For the text-containing cell, return its midpoint in [X, Y] coordinate format. 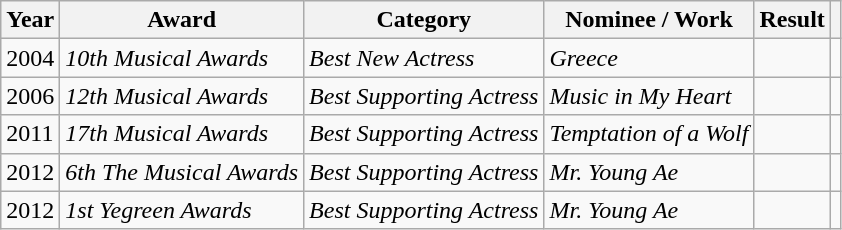
Best New Actress [424, 58]
17th Musical Awards [182, 134]
Nominee / Work [649, 20]
Greece [649, 58]
Category [424, 20]
Award [182, 20]
2004 [30, 58]
Music in My Heart [649, 96]
6th The Musical Awards [182, 172]
10th Musical Awards [182, 58]
2006 [30, 96]
1st Yegreen Awards [182, 210]
Result [792, 20]
Year [30, 20]
Temptation of a Wolf [649, 134]
12th Musical Awards [182, 96]
2011 [30, 134]
